Detect which cell encompasses the target text, then output its [X, Y] center coordinate. 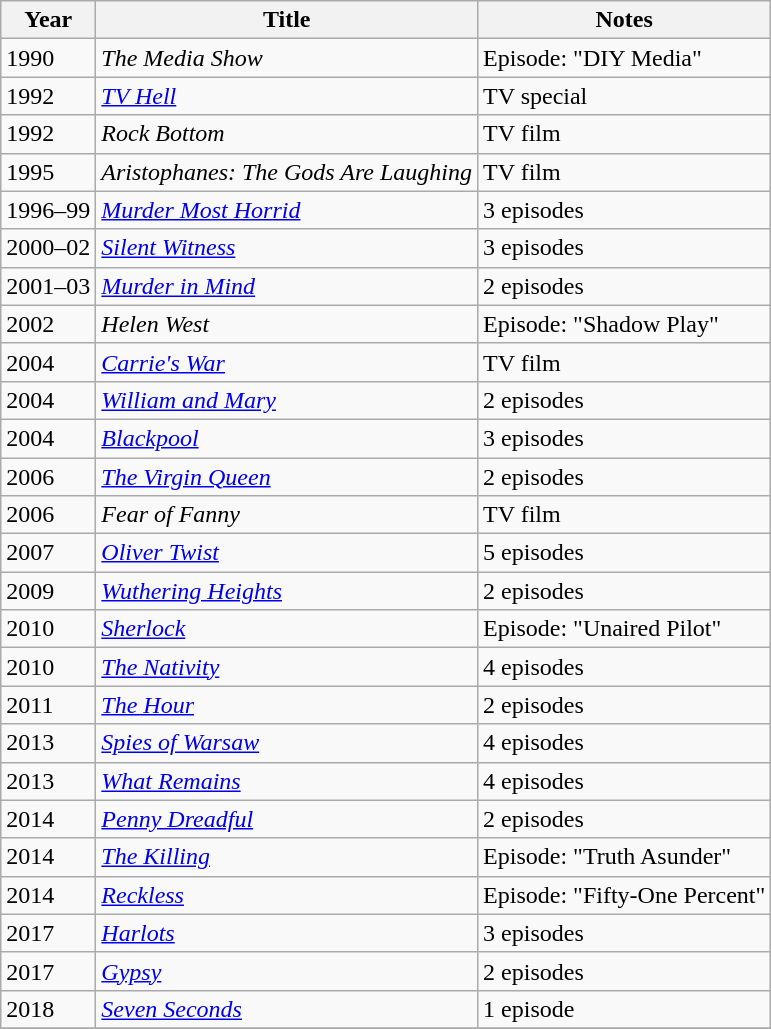
TV Hell [287, 96]
Title [287, 20]
Rock Bottom [287, 134]
Episode: "Shadow Play" [624, 324]
1990 [48, 58]
Seven Seconds [287, 1009]
Penny Dreadful [287, 819]
The Media Show [287, 58]
Spies of Warsaw [287, 743]
William and Mary [287, 400]
1995 [48, 172]
Oliver Twist [287, 553]
Notes [624, 20]
Murder in Mind [287, 286]
The Nativity [287, 667]
Wuthering Heights [287, 591]
TV special [624, 96]
1 episode [624, 1009]
2018 [48, 1009]
Carrie's War [287, 362]
What Remains [287, 781]
Fear of Fanny [287, 515]
Sherlock [287, 629]
Episode: "DIY Media" [624, 58]
The Virgin Queen [287, 477]
The Killing [287, 857]
Year [48, 20]
Harlots [287, 933]
2011 [48, 705]
Episode: "Unaired Pilot" [624, 629]
Reckless [287, 895]
Aristophanes: The Gods Are Laughing [287, 172]
Helen West [287, 324]
Blackpool [287, 438]
Gypsy [287, 971]
The Hour [287, 705]
2002 [48, 324]
2007 [48, 553]
Murder Most Horrid [287, 210]
Silent Witness [287, 248]
2001–03 [48, 286]
Episode: "Fifty-One Percent" [624, 895]
2009 [48, 591]
2000–02 [48, 248]
1996–99 [48, 210]
5 episodes [624, 553]
Episode: "Truth Asunder" [624, 857]
